Detect which cell encompasses the target text, then output its (X, Y) center coordinate. 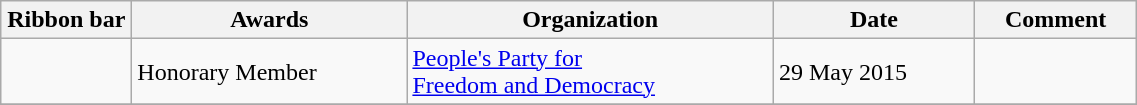
29 May 2015 (874, 72)
Date (874, 20)
Organization (590, 20)
Ribbon bar (66, 20)
People's Party for Freedom and Democracy (590, 72)
Comment (1055, 20)
Honorary Member (270, 72)
Awards (270, 20)
